Scan for the cell matching the given text and deliver its (x, y) coordinate at center. 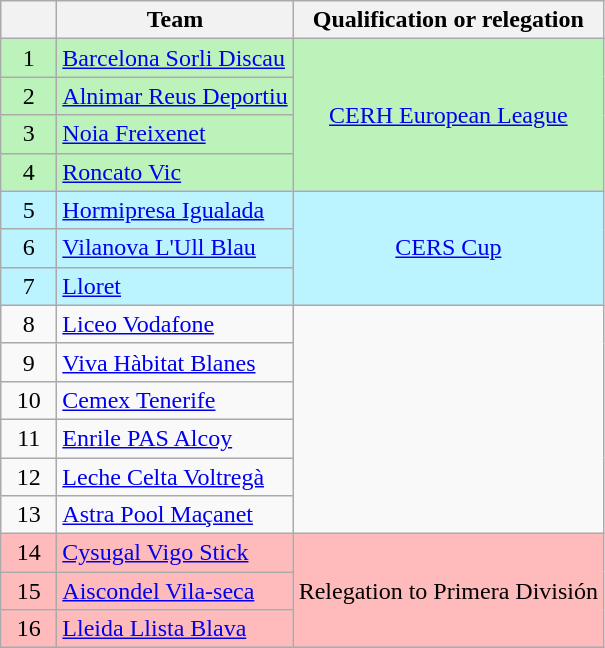
Astra Pool Maçanet (175, 515)
10 (29, 400)
Lloret (175, 286)
Team (175, 20)
8 (29, 324)
12 (29, 477)
Hormipresa Igualada (175, 210)
CERH European League (448, 115)
Viva Hàbitat Blanes (175, 362)
Leche Celta Voltregà (175, 477)
2 (29, 96)
7 (29, 286)
Lleida Llista Blava (175, 629)
11 (29, 438)
15 (29, 591)
Enrile PAS Alcoy (175, 438)
1 (29, 58)
Liceo Vodafone (175, 324)
CERS Cup (448, 248)
14 (29, 553)
Aiscondel Vila-seca (175, 591)
Relegation to Primera División (448, 591)
Cysugal Vigo Stick (175, 553)
Cemex Tenerife (175, 400)
Alnimar Reus Deportiu (175, 96)
5 (29, 210)
Vilanova L'Ull Blau (175, 248)
16 (29, 629)
Barcelona Sorli Discau (175, 58)
9 (29, 362)
Roncato Vic (175, 172)
3 (29, 134)
Noia Freixenet (175, 134)
4 (29, 172)
13 (29, 515)
Qualification or relegation (448, 20)
6 (29, 248)
